Detect which cell encompasses the target text, then output its [x, y] center coordinate. 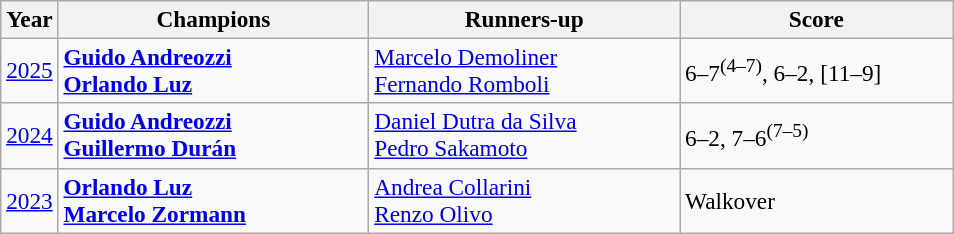
Guido Andreozzi Guillermo Durán [214, 136]
Andrea Collarini Renzo Olivo [524, 200]
Champions [214, 19]
Daniel Dutra da Silva Pedro Sakamoto [524, 136]
2023 [30, 200]
2024 [30, 136]
Marcelo Demoliner Fernando Romboli [524, 70]
6–7(4–7), 6–2, [11–9] [816, 70]
Score [816, 19]
6–2, 7–6(7–5) [816, 136]
Guido Andreozzi Orlando Luz [214, 70]
Walkover [816, 200]
Orlando Luz Marcelo Zormann [214, 200]
Runners-up [524, 19]
2025 [30, 70]
Year [30, 19]
